Pinpoint the cell where the given text exists, returning its (X, Y) midpoint coordinate. 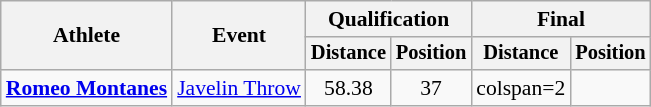
Qualification (388, 19)
58.38 (348, 88)
37 (431, 88)
Athlete (86, 36)
Romeo Montanes (86, 88)
colspan=2 (520, 88)
Javelin Throw (239, 88)
Event (239, 36)
Final (560, 19)
